Determine the (X, Y) coordinate at the center of the cell enclosing the given text.  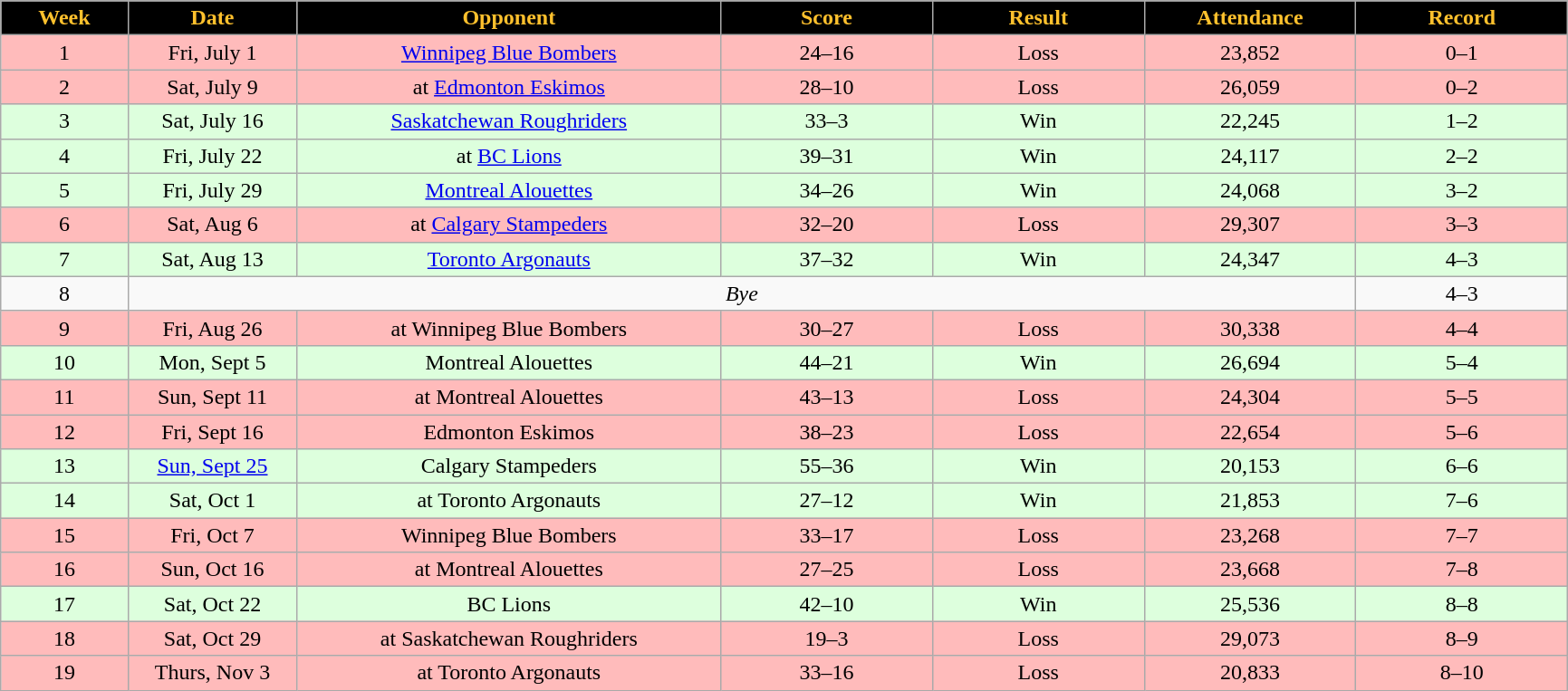
4–4 (1462, 328)
BC Lions (509, 604)
6 (64, 225)
Sun, Sept 11 (212, 397)
Sat, Oct 1 (212, 501)
7–6 (1462, 501)
3 (64, 121)
Saskatchewan Roughriders (509, 121)
55–36 (827, 466)
Sat, Aug 6 (212, 225)
2–2 (1462, 156)
Fri, Sept 16 (212, 432)
1–2 (1462, 121)
Fri, July 29 (212, 190)
Mon, Sept 5 (212, 362)
42–10 (827, 604)
32–20 (827, 225)
20,833 (1250, 673)
39–31 (827, 156)
Sat, Oct 22 (212, 604)
24,117 (1250, 156)
Toronto Argonauts (509, 259)
at BC Lions (509, 156)
Calgary Stampeders (509, 466)
Fri, Aug 26 (212, 328)
28–10 (827, 87)
6–6 (1462, 466)
34–26 (827, 190)
26,059 (1250, 87)
Record (1462, 18)
Fri, July 22 (212, 156)
Sat, July 16 (212, 121)
2 (64, 87)
16 (64, 570)
Edmonton Eskimos (509, 432)
20,153 (1250, 466)
17 (64, 604)
19 (64, 673)
12 (64, 432)
0–1 (1462, 53)
25,536 (1250, 604)
19–3 (827, 638)
Sun, Oct 16 (212, 570)
8–9 (1462, 638)
5–6 (1462, 432)
Sat, July 9 (212, 87)
29,073 (1250, 638)
5–4 (1462, 362)
22,245 (1250, 121)
3–3 (1462, 225)
7–8 (1462, 570)
23,852 (1250, 53)
37–32 (827, 259)
33–3 (827, 121)
at Calgary Stampeders (509, 225)
Bye (742, 293)
23,668 (1250, 570)
13 (64, 466)
29,307 (1250, 225)
Opponent (509, 18)
22,654 (1250, 432)
44–21 (827, 362)
14 (64, 501)
4 (64, 156)
43–13 (827, 397)
Fri, July 1 (212, 53)
24,068 (1250, 190)
24,304 (1250, 397)
11 (64, 397)
Sun, Sept 25 (212, 466)
at Winnipeg Blue Bombers (509, 328)
3–2 (1462, 190)
Fri, Oct 7 (212, 535)
7 (64, 259)
24–16 (827, 53)
9 (64, 328)
26,694 (1250, 362)
8–10 (1462, 673)
27–12 (827, 501)
10 (64, 362)
38–23 (827, 432)
1 (64, 53)
33–16 (827, 673)
8 (64, 293)
0–2 (1462, 87)
Date (212, 18)
at Saskatchewan Roughriders (509, 638)
8–8 (1462, 604)
30,338 (1250, 328)
Sat, Oct 29 (212, 638)
30–27 (827, 328)
21,853 (1250, 501)
5 (64, 190)
Score (827, 18)
33–17 (827, 535)
Thurs, Nov 3 (212, 673)
7–7 (1462, 535)
27–25 (827, 570)
18 (64, 638)
at Edmonton Eskimos (509, 87)
23,268 (1250, 535)
Attendance (1250, 18)
Week (64, 18)
Sat, Aug 13 (212, 259)
24,347 (1250, 259)
Result (1038, 18)
15 (64, 535)
5–5 (1462, 397)
